Detect which cell encompasses the target text, then output its (x, y) center coordinate. 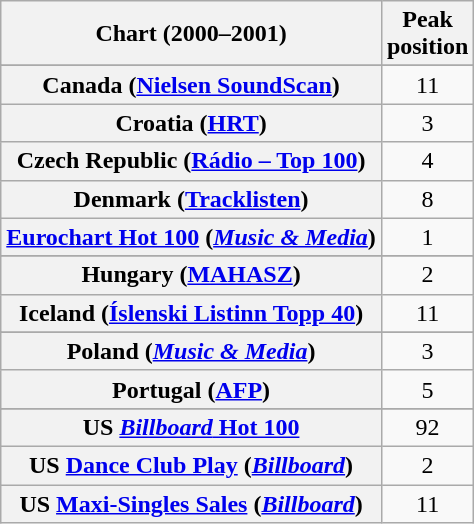
Portugal (AFP) (192, 389)
Czech Republic (Rádio – Top 100) (192, 161)
Iceland (Íslenski Listinn Topp 40) (192, 313)
Canada (Nielsen SoundScan) (192, 85)
1 (427, 237)
92 (427, 427)
4 (427, 161)
8 (427, 199)
Peakposition (427, 34)
US Dance Club Play (Billboard) (192, 465)
US Maxi-Singles Sales (Billboard) (192, 503)
US Billboard Hot 100 (192, 427)
Eurochart Hot 100 (Music & Media) (192, 237)
Denmark (Tracklisten) (192, 199)
Poland (Music & Media) (192, 351)
Hungary (MAHASZ) (192, 275)
Chart (2000–2001) (192, 34)
5 (427, 389)
Croatia (HRT) (192, 123)
